Pinpoint the cell where the given text exists, returning its [X, Y] midpoint coordinate. 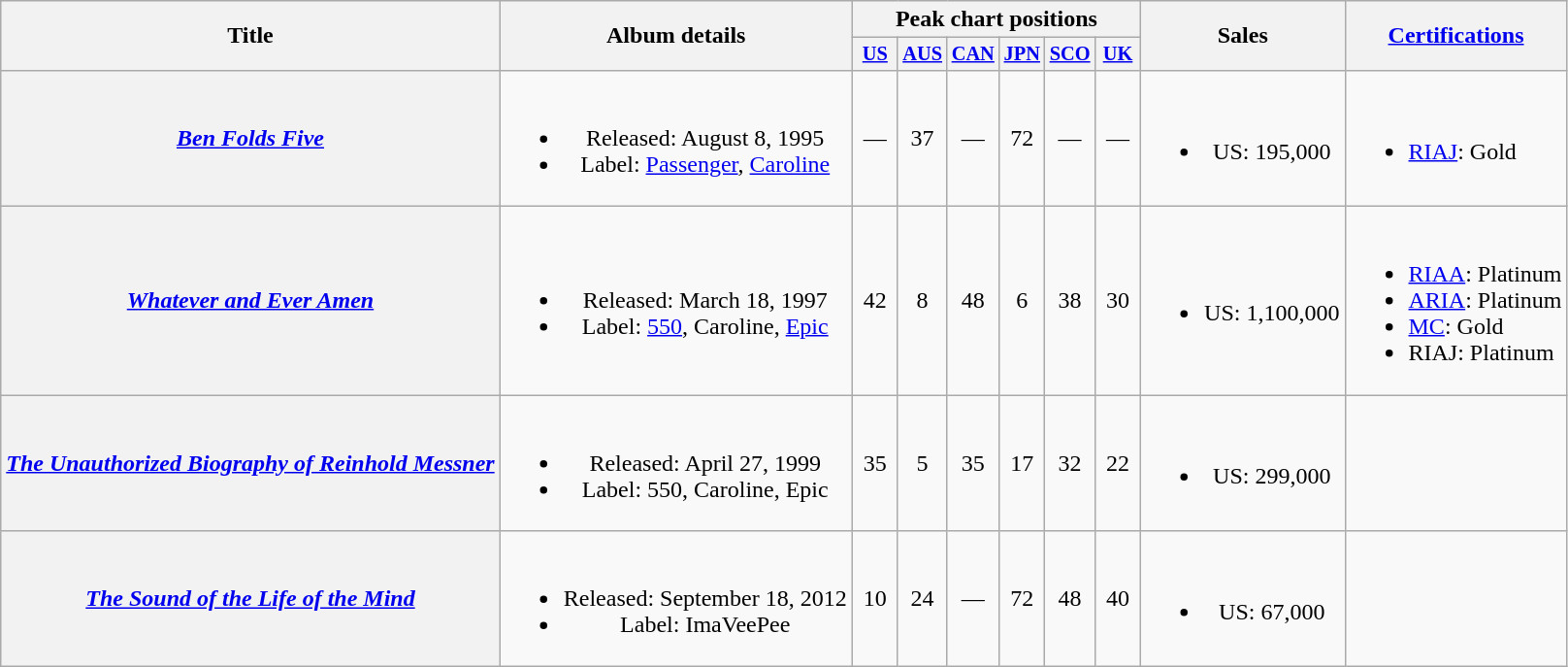
38 [1070, 301]
Released: March 18, 1997Label: 550, Caroline, Epic [675, 301]
RIAA: PlatinumARIA: PlatinumMC: GoldRIAJ: Platinum [1455, 301]
Whatever and Ever Amen [250, 301]
30 [1118, 301]
24 [922, 599]
SCO [1070, 54]
Released: April 27, 1999Label: 550, Caroline, Epic [675, 463]
Released: September 18, 2012Label: ImaVeePee [675, 599]
US: 195,000 [1243, 138]
US: 299,000 [1243, 463]
US: 67,000 [1243, 599]
Peak chart positions [996, 19]
UK [1118, 54]
RIAJ: Gold [1455, 138]
Ben Folds Five [250, 138]
CAN [973, 54]
42 [875, 301]
8 [922, 301]
AUS [922, 54]
40 [1118, 599]
US: 1,100,000 [1243, 301]
Released: August 8, 1995Label: Passenger, Caroline [675, 138]
6 [1023, 301]
37 [922, 138]
5 [922, 463]
US [875, 54]
The Unauthorized Biography of Reinhold Messner [250, 463]
22 [1118, 463]
10 [875, 599]
Album details [675, 36]
Certifications [1455, 36]
32 [1070, 463]
The Sound of the Life of the Mind [250, 599]
17 [1023, 463]
Title [250, 36]
Sales [1243, 36]
JPN [1023, 54]
